Capture the cell that displays the provided text and extract its [x, y] central coordinate. 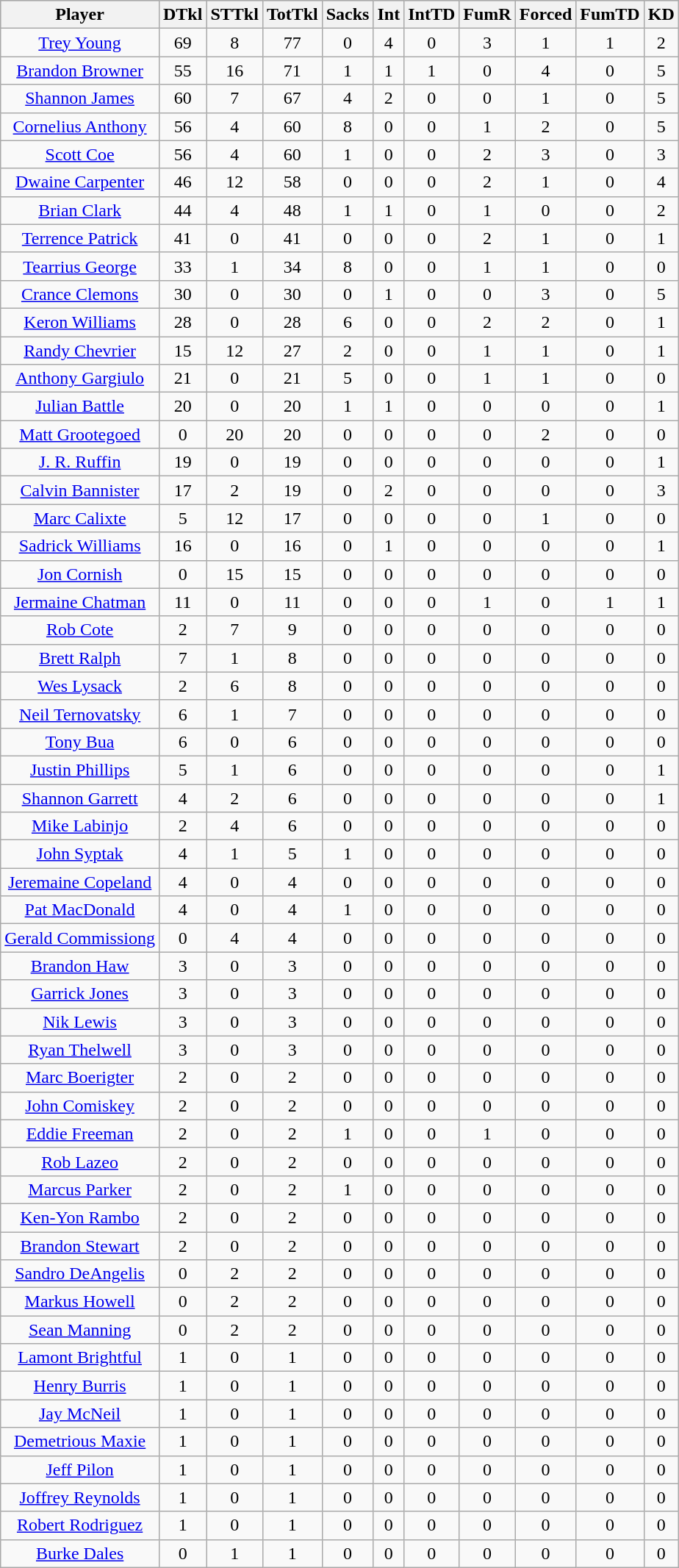
Lamont Brightful [80, 1358]
FumR [487, 15]
Cornelius Anthony [80, 126]
Jeff Pilon [80, 1469]
Wes Lysack [80, 686]
55 [182, 71]
STTkl [234, 15]
44 [182, 210]
46 [182, 182]
Henry Burris [80, 1386]
Marc Boerigter [80, 1078]
Mike Labinjo [80, 826]
Forced [545, 15]
Jeremaine Copeland [80, 882]
Tearrius George [80, 266]
Eddie Freeman [80, 1134]
Calvin Bannister [80, 490]
Jermaine Chatman [80, 602]
Rob Cote [80, 630]
Burke Dales [80, 1553]
Rob Lazeo [80, 1161]
Keron Williams [80, 322]
69 [182, 43]
Julian Battle [80, 407]
TotTkl [292, 15]
Player [80, 15]
34 [292, 266]
Jay McNeil [80, 1414]
J. R. Ruffin [80, 462]
John Comiskey [80, 1106]
Shannon Garrett [80, 798]
Randy Chevrier [80, 351]
John Syptak [80, 854]
DTkl [182, 15]
Nik Lewis [80, 1022]
Shannon James [80, 99]
Gerald Commissiong [80, 938]
9 [292, 630]
Anthony Gargiulo [80, 379]
Brett Ralph [80, 658]
Ken-Yon Rambo [80, 1217]
Neil Ternovatsky [80, 714]
67 [292, 99]
Brandon Haw [80, 966]
Justin Phillips [80, 770]
Joffrey Reynolds [80, 1497]
Sacks [348, 15]
FumTD [610, 15]
Marc Calixte [80, 518]
58 [292, 182]
71 [292, 71]
Sandro DeAngelis [80, 1274]
Demetrious Maxie [80, 1442]
27 [292, 351]
Scott Coe [80, 154]
Tony Bua [80, 742]
77 [292, 43]
Garrick Jones [80, 994]
Brandon Stewart [80, 1246]
Int [389, 15]
Sean Manning [80, 1330]
Brian Clark [80, 210]
Markus Howell [80, 1302]
Marcus Parker [80, 1189]
Jon Cornish [80, 574]
33 [182, 266]
KD [661, 15]
Crance Clemons [80, 294]
Robert Rodriguez [80, 1525]
Sadrick Williams [80, 546]
48 [292, 210]
Brandon Browner [80, 71]
Ryan Thelwell [80, 1050]
Pat MacDonald [80, 910]
Dwaine Carpenter [80, 182]
Matt Grootegoed [80, 434]
IntTD [432, 15]
Terrence Patrick [80, 238]
Trey Young [80, 43]
